Search for the cell housing the specified text and yield its (x, y) center coordinate. 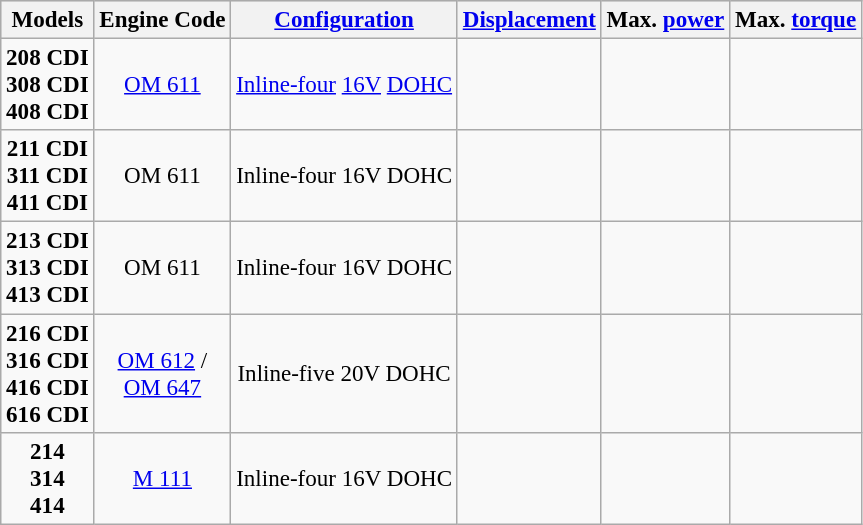
216 CDI316 CDI416 CDI616 CDI (48, 374)
208 CDI308 CDI408 CDI (48, 85)
Configuration (344, 20)
214314414 (48, 479)
OM 612 /OM 647 (162, 374)
211 CDI311 CDI411 CDI (48, 176)
Max. torque (796, 20)
Max. power (665, 20)
213 CDI313 CDI413 CDI (48, 268)
Displacement (529, 20)
Models (48, 20)
M 111 (162, 479)
Inline-five 20V DOHC (344, 374)
Engine Code (162, 20)
